Output the [X, Y] coordinate of the center of the cell containing the given text.  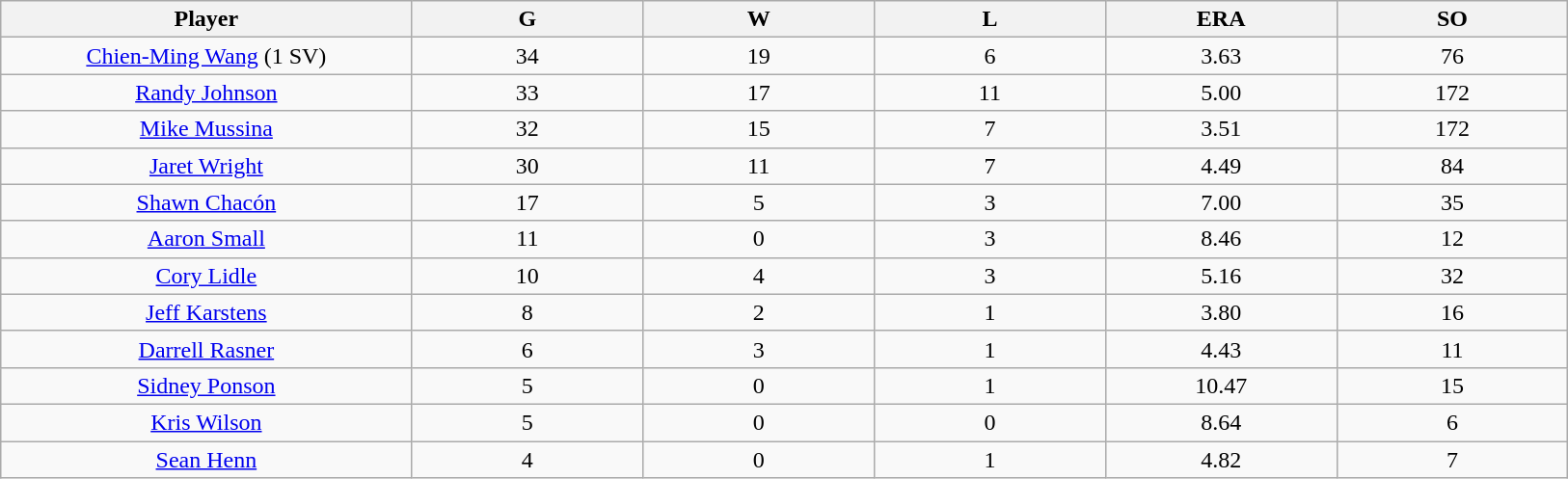
Shawn Chacón [206, 202]
5.16 [1221, 276]
Aaron Small [206, 239]
ERA [1221, 19]
34 [527, 56]
Cory Lidle [206, 276]
SO [1452, 19]
Player [206, 19]
W [759, 19]
Mike Mussina [206, 129]
84 [1452, 166]
5.00 [1221, 93]
19 [759, 56]
35 [1452, 202]
2 [759, 312]
4.49 [1221, 166]
3.80 [1221, 312]
Sidney Ponson [206, 386]
12 [1452, 239]
8.46 [1221, 239]
3.51 [1221, 129]
4.43 [1221, 349]
Jeff Karstens [206, 312]
8 [527, 312]
3.63 [1221, 56]
10.47 [1221, 386]
Jaret Wright [206, 166]
10 [527, 276]
76 [1452, 56]
Sean Henn [206, 460]
4.82 [1221, 460]
33 [527, 93]
L [990, 19]
7.00 [1221, 202]
8.64 [1221, 422]
30 [527, 166]
16 [1452, 312]
G [527, 19]
Darrell Rasner [206, 349]
Randy Johnson [206, 93]
Kris Wilson [206, 422]
Chien-Ming Wang (1 SV) [206, 56]
